Locate the cell with the specified text and output its (X, Y) center coordinate. 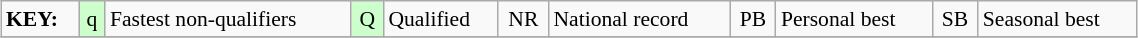
SB (955, 19)
PB (753, 19)
Q (367, 19)
Fastest non-qualifiers (228, 19)
q (92, 19)
Personal best (854, 19)
Seasonal best (1058, 19)
Qualified (440, 19)
National record (639, 19)
KEY: (40, 19)
NR (523, 19)
